Search for the cell housing the specified text and yield its (x, y) center coordinate. 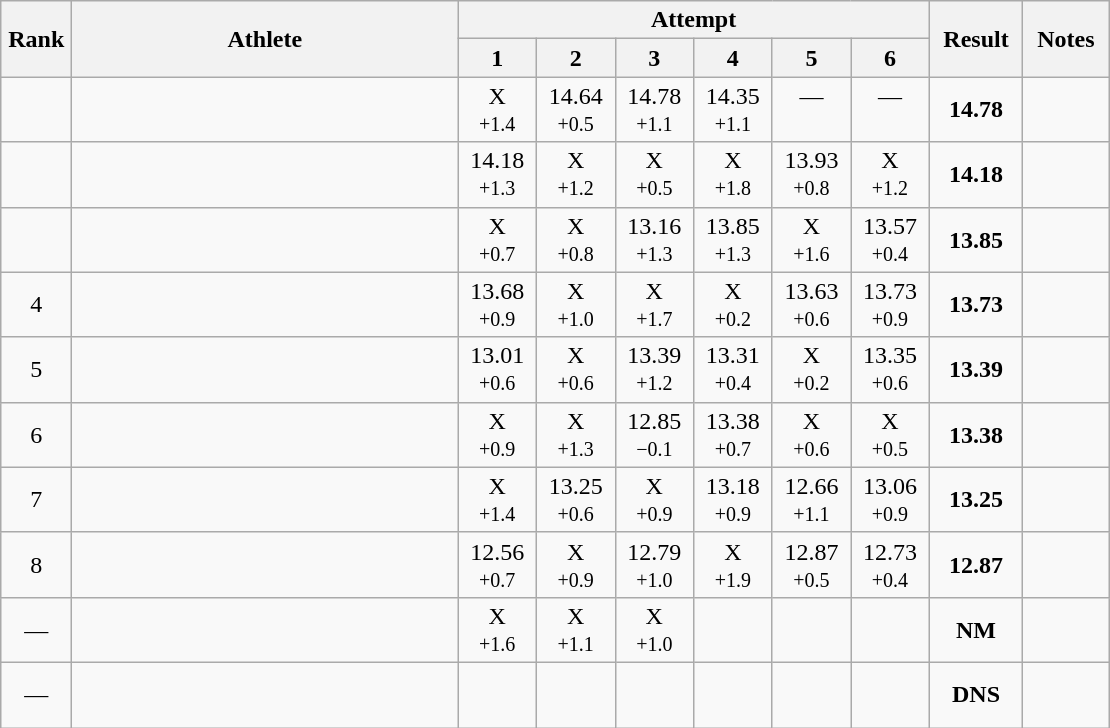
13.25 (976, 500)
13.63+0.6 (812, 304)
1 (498, 58)
14.18 (976, 174)
13.57+0.4 (890, 240)
2 (576, 58)
X+1.9 (734, 564)
X+1.8 (734, 174)
X+1.1 (576, 630)
Notes (1066, 39)
Athlete (265, 39)
8 (36, 564)
12.66+1.1 (812, 500)
12.79+1.0 (654, 564)
13.73+0.9 (890, 304)
13.01+0.6 (498, 370)
14.18+1.3 (498, 174)
13.31+0.4 (734, 370)
13.06+0.9 (890, 500)
Rank (36, 39)
Result (976, 39)
12.87 (976, 564)
13.16+1.3 (654, 240)
12.56+0.7 (498, 564)
13.68+0.9 (498, 304)
X+1.7 (654, 304)
13.39 (976, 370)
X+0.8 (576, 240)
13.73 (976, 304)
X+1.3 (576, 434)
13.93+0.8 (812, 174)
12.85−0.1 (654, 434)
7 (36, 500)
12.73+0.4 (890, 564)
13.39+1.2 (654, 370)
X+0.7 (498, 240)
13.18+0.9 (734, 500)
14.35+1.1 (734, 110)
13.38+0.7 (734, 434)
13.25+0.6 (576, 500)
13.85+1.3 (734, 240)
3 (654, 58)
13.35+0.6 (890, 370)
Attempt (694, 20)
13.38 (976, 434)
NM (976, 630)
14.78+1.1 (654, 110)
12.87+0.5 (812, 564)
14.78 (976, 110)
DNS (976, 694)
13.85 (976, 240)
14.64+0.5 (576, 110)
